From the cell containing the given text, extract its center point as (x, y) coordinate. 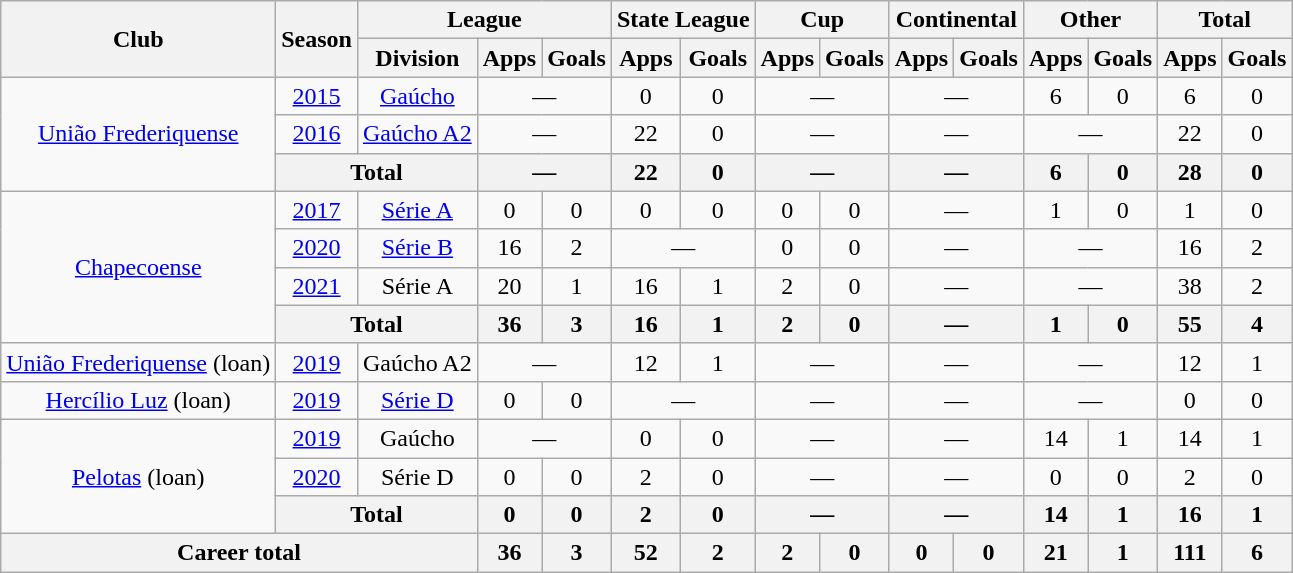
Pelotas (loan) (138, 476)
2016 (317, 134)
28 (1190, 172)
State League (683, 20)
Série B (417, 248)
Career total (239, 553)
20 (509, 286)
2015 (317, 96)
52 (646, 553)
League (484, 20)
Cup (822, 20)
111 (1190, 553)
2017 (317, 210)
Chapecoense (138, 267)
38 (1190, 286)
Other (1090, 20)
Continental (956, 20)
Club (138, 39)
55 (1190, 324)
Division (417, 58)
União Frederiquense (loan) (138, 362)
2021 (317, 286)
21 (1055, 553)
Hercílio Luz (loan) (138, 400)
União Frederiquense (138, 134)
Season (317, 39)
4 (1257, 324)
